For the text-containing cell, return its midpoint in [X, Y] coordinate format. 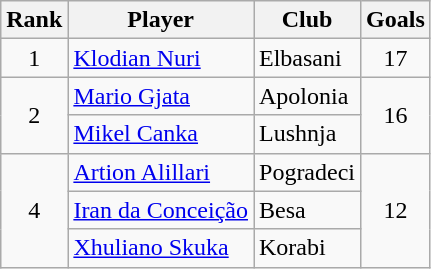
Mikel Canka [161, 134]
Klodian Nuri [161, 58]
4 [34, 210]
12 [396, 210]
Goals [396, 20]
Xhuliano Skuka [161, 248]
Elbasani [308, 58]
Pogradeci [308, 172]
Lushnja [308, 134]
Iran da Conceição [161, 210]
Besa [308, 210]
Korabi [308, 248]
17 [396, 58]
2 [34, 115]
Mario Gjata [161, 96]
Club [308, 20]
Rank [34, 20]
Player [161, 20]
Apolonia [308, 96]
1 [34, 58]
16 [396, 115]
Artion Alillari [161, 172]
